From the cell containing the given text, extract its center point as [x, y] coordinate. 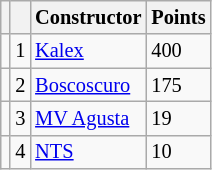
4 [20, 152]
Kalex [88, 51]
3 [20, 118]
19 [178, 118]
400 [178, 51]
2 [20, 85]
NTS [88, 152]
10 [178, 152]
175 [178, 85]
Points [178, 17]
Constructor [88, 17]
1 [20, 51]
MV Agusta [88, 118]
Boscoscuro [88, 85]
